Search for the cell housing the specified text and yield its (x, y) center coordinate. 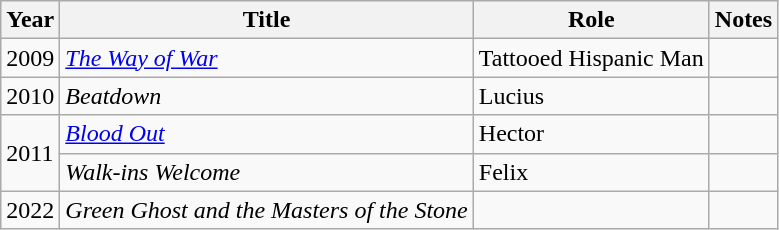
Blood Out (266, 134)
The Way of War (266, 58)
2022 (30, 210)
Title (266, 20)
Green Ghost and the Masters of the Stone (266, 210)
Hector (591, 134)
Tattooed Hispanic Man (591, 58)
Lucius (591, 96)
Year (30, 20)
2011 (30, 153)
Felix (591, 172)
Notes (743, 20)
2009 (30, 58)
Walk-ins Welcome (266, 172)
Role (591, 20)
2010 (30, 96)
Beatdown (266, 96)
